Locate the cell with the specified text and output its [x, y] center coordinate. 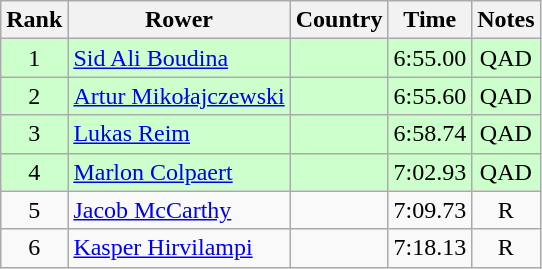
Notes [506, 20]
6:58.74 [430, 134]
7:09.73 [430, 210]
Marlon Colpaert [179, 172]
Country [339, 20]
6:55.00 [430, 58]
Time [430, 20]
1 [34, 58]
7:18.13 [430, 248]
Lukas Reim [179, 134]
4 [34, 172]
Sid Ali Boudina [179, 58]
7:02.93 [430, 172]
5 [34, 210]
Rower [179, 20]
Rank [34, 20]
6 [34, 248]
3 [34, 134]
2 [34, 96]
Kasper Hirvilampi [179, 248]
6:55.60 [430, 96]
Jacob McCarthy [179, 210]
Artur Mikołajczewski [179, 96]
